Return [X, Y] of the center of cell containing provided text 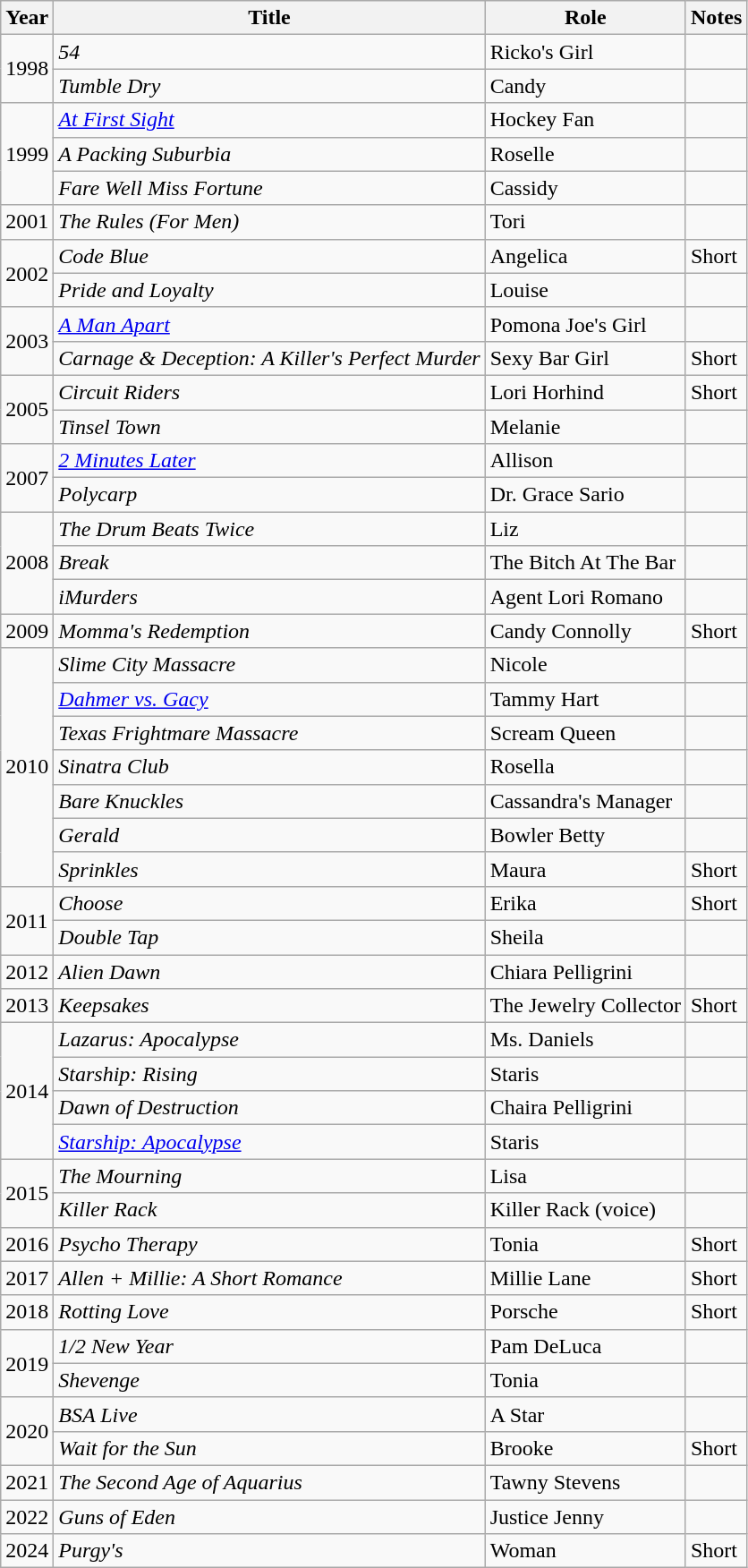
The Rules (For Men) [269, 222]
Texas Frightmare Massacre [269, 733]
Break [269, 563]
Cassandra's Manager [585, 801]
2005 [27, 409]
2016 [27, 1244]
The Mourning [269, 1176]
Psycho Therapy [269, 1244]
54 [269, 52]
Sprinkles [269, 869]
Tammy Hart [585, 699]
Choose [269, 903]
1999 [27, 154]
Lori Horhind [585, 392]
2012 [27, 971]
Tumble Dry [269, 86]
Pam DeLuca [585, 1346]
Ricko's Girl [585, 52]
2021 [27, 1482]
Role [585, 18]
2002 [27, 273]
Brooke [585, 1448]
Sinatra Club [269, 767]
Gerald [269, 835]
2010 [27, 767]
Maura [585, 869]
Notes [716, 18]
Nicole [585, 665]
Millie Lane [585, 1278]
Erika [585, 903]
Rosella [585, 767]
2017 [27, 1278]
Ms. Daniels [585, 1040]
Code Blue [269, 256]
iMurders [269, 597]
1/2 New Year [269, 1346]
Pride and Loyalty [269, 290]
Liz [585, 529]
Starship: Apocalypse [269, 1142]
Wait for the Sun [269, 1448]
Hockey Fan [585, 120]
The Jewelry Collector [585, 1006]
2019 [27, 1363]
Justice Jenny [585, 1517]
Allen + Millie: A Short Romance [269, 1278]
Year [27, 18]
The Second Age of Aquarius [269, 1482]
Purgy's [269, 1551]
Slime City Massacre [269, 665]
Polycarp [269, 495]
Double Tap [269, 937]
A Packing Suburbia [269, 154]
Momma's Redemption [269, 631]
2022 [27, 1517]
Roselle [585, 154]
Woman [585, 1551]
Bare Knuckles [269, 801]
Alien Dawn [269, 971]
Pomona Joe's Girl [585, 324]
Rotting Love [269, 1312]
Dawn of Destruction [269, 1108]
Tawny Stevens [585, 1482]
Killer Rack [269, 1210]
Carnage & Deception: A Killer's Perfect Murder [269, 358]
Bowler Betty [585, 835]
Sheila [585, 937]
Guns of Eden [269, 1517]
Cassidy [585, 188]
Dahmer vs. Gacy [269, 699]
2014 [27, 1091]
The Drum Beats Twice [269, 529]
A Star [585, 1414]
At First Sight [269, 120]
2009 [27, 631]
2007 [27, 478]
Chaira Pelligrini [585, 1108]
Lazarus: Apocalypse [269, 1040]
2 Minutes Later [269, 461]
Allison [585, 461]
A Man Apart [269, 324]
Scream Queen [585, 733]
Lisa [585, 1176]
Chiara Pelligrini [585, 971]
Title [269, 18]
Candy Connolly [585, 631]
Agent Lori Romano [585, 597]
2001 [27, 222]
Louise [585, 290]
2008 [27, 563]
Dr. Grace Sario [585, 495]
2024 [27, 1551]
Killer Rack (voice) [585, 1210]
Sexy Bar Girl [585, 358]
BSA Live [269, 1414]
Tinsel Town [269, 427]
2013 [27, 1006]
2003 [27, 341]
Keepsakes [269, 1006]
2011 [27, 920]
Shevenge [269, 1380]
1998 [27, 69]
Candy [585, 86]
2020 [27, 1431]
2015 [27, 1193]
Porsche [585, 1312]
2018 [27, 1312]
Circuit Riders [269, 392]
Melanie [585, 427]
Tori [585, 222]
The Bitch At The Bar [585, 563]
Angelica [585, 256]
Fare Well Miss Fortune [269, 188]
Starship: Rising [269, 1074]
